Extract the [x, y] coordinate from the center of the cell holding the provided text.  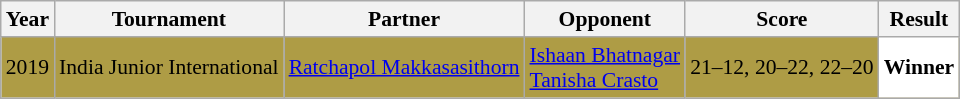
Partner [404, 19]
India Junior International [169, 68]
Winner [920, 68]
Year [28, 19]
Tournament [169, 19]
21–12, 20–22, 22–20 [782, 68]
Ishaan Bhatnagar Tanisha Crasto [606, 68]
Result [920, 19]
2019 [28, 68]
Ratchapol Makkasasithorn [404, 68]
Opponent [606, 19]
Score [782, 19]
